From the cell containing the given text, extract its center point as [X, Y] coordinate. 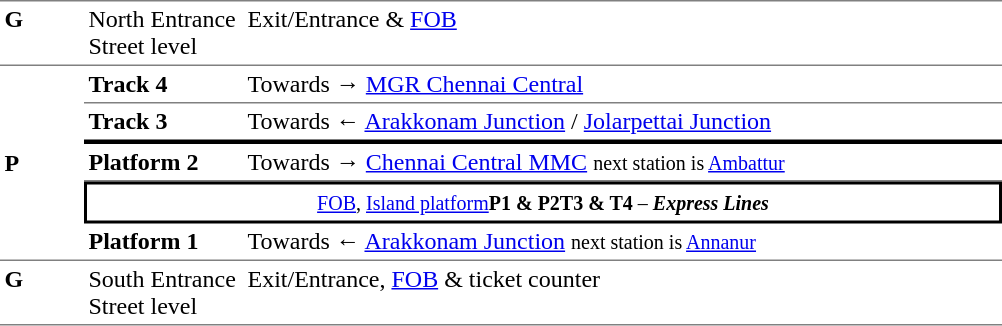
South Entrance Street level [164, 293]
Platform 2 [164, 163]
Towards → MGR Chennai Central [622, 85]
Towards ← Arakkonam Junction / Jolarpettai Junction [622, 124]
Track 3 [164, 124]
Exit/Entrance, FOB & ticket counter [622, 293]
Platform 1 [164, 243]
Track 4 [164, 85]
Exit/Entrance & FOB [622, 33]
Towards → Chennai Central MMC next station is Ambattur [622, 163]
FOB, Island platformP1 & P2T3 & T4 – Express Lines [543, 203]
North Entrance Street level [164, 33]
Towards ← Arakkonam Junction next station is Annanur [622, 243]
P [42, 164]
